For the text-containing cell, return its midpoint in (X, Y) coordinate format. 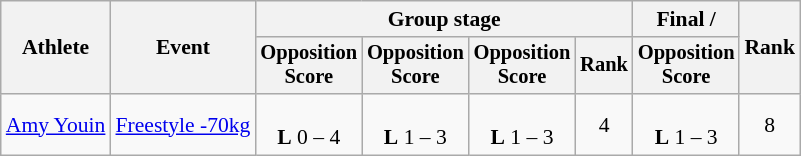
L 0 – 4 (308, 124)
Event (182, 48)
Final / (686, 19)
Group stage (444, 19)
Athlete (56, 48)
Amy Youin (56, 124)
4 (604, 124)
8 (770, 124)
Freestyle -70kg (182, 124)
